Provide the (x, y) coordinate of the cell's center where the given text is located.  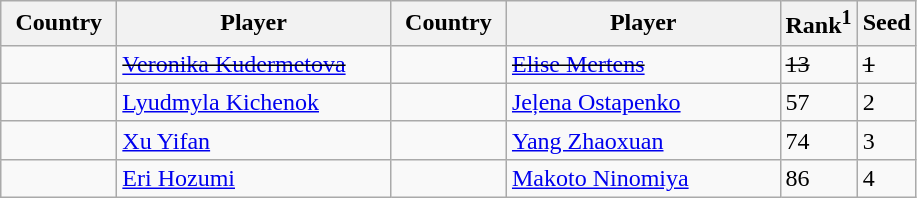
Jeļena Ostapenko (643, 102)
3 (886, 140)
Xu Yifan (254, 140)
Rank1 (818, 24)
Makoto Ninomiya (643, 178)
Lyudmyla Kichenok (254, 102)
Seed (886, 24)
Yang Zhaoxuan (643, 140)
86 (818, 178)
Veronika Kudermetova (254, 64)
Eri Hozumi (254, 178)
4 (886, 178)
1 (886, 64)
13 (818, 64)
57 (818, 102)
Elise Mertens (643, 64)
74 (818, 140)
2 (886, 102)
